Pinpoint the cell where the given text exists, returning its [X, Y] midpoint coordinate. 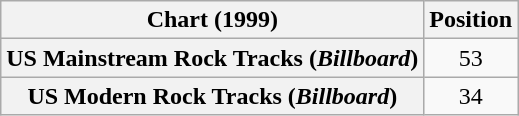
34 [471, 96]
US Mainstream Rock Tracks (Billboard) [212, 58]
Chart (1999) [212, 20]
53 [471, 58]
US Modern Rock Tracks (Billboard) [212, 96]
Position [471, 20]
